Return the [X, Y] coordinate for the center point of the cell that contains the specified text.  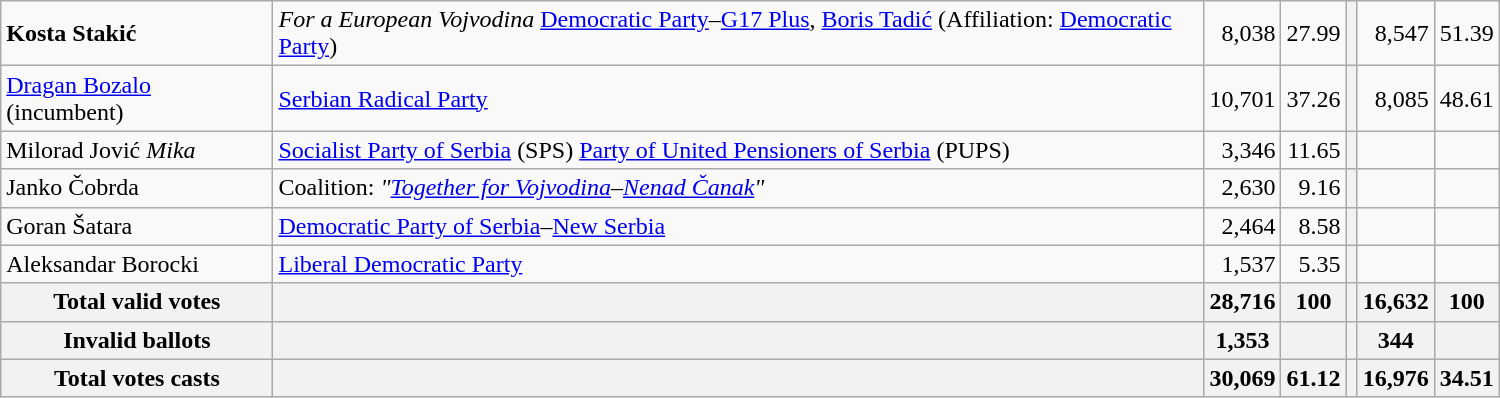
9.16 [1314, 188]
8.58 [1314, 226]
30,069 [1242, 378]
1,537 [1242, 264]
Dragan Bozalo (incumbent) [137, 98]
Coalition: "Together for Vojvodina–Nenad Čanak" [738, 188]
Invalid ballots [137, 340]
51.39 [1466, 34]
Serbian Radical Party [738, 98]
27.99 [1314, 34]
Janko Čobrda [137, 188]
8,038 [1242, 34]
11.65 [1314, 150]
Milorad Jović Mika [137, 150]
Liberal Democratic Party [738, 264]
16,632 [1396, 302]
For a European Vojvodina Democratic Party–G17 Plus, Boris Tadić (Affiliation: Democratic Party) [738, 34]
Socialist Party of Serbia (SPS) Party of United Pensioners of Serbia (PUPS) [738, 150]
Goran Šatara [137, 226]
Democratic Party of Serbia–New Serbia [738, 226]
344 [1396, 340]
5.35 [1314, 264]
37.26 [1314, 98]
10,701 [1242, 98]
61.12 [1314, 378]
16,976 [1396, 378]
3,346 [1242, 150]
34.51 [1466, 378]
Kosta Stakić [137, 34]
2,464 [1242, 226]
28,716 [1242, 302]
Total valid votes [137, 302]
1,353 [1242, 340]
Total votes casts [137, 378]
48.61 [1466, 98]
Aleksandar Borocki [137, 264]
8,085 [1396, 98]
2,630 [1242, 188]
8,547 [1396, 34]
